Find where the given text appears and provide that cell's center as (x, y) coordinate. 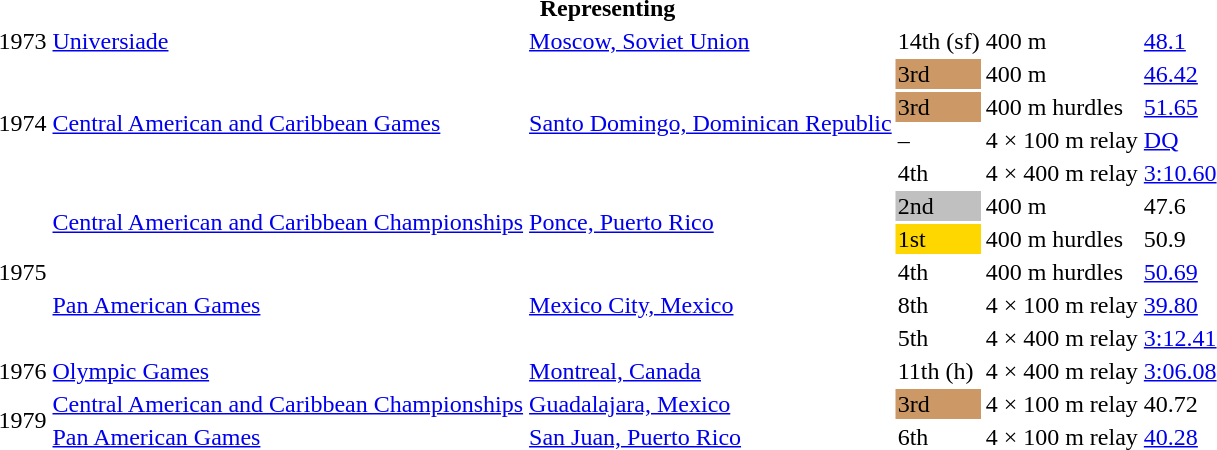
Moscow, Soviet Union (711, 41)
5th (938, 338)
Pan American Games (288, 305)
1st (938, 239)
Santo Domingo, Dominican Republic (711, 124)
14th (sf) (938, 41)
Guadalajara, Mexico (711, 404)
11th (h) (938, 371)
Universiade (288, 41)
Olympic Games (288, 371)
8th (938, 305)
Central American and Caribbean Games (288, 124)
– (938, 140)
Montreal, Canada (711, 371)
Ponce, Puerto Rico (711, 222)
Mexico City, Mexico (711, 305)
2nd (938, 206)
